Locate the cell with the specified text and output its [X, Y] center coordinate. 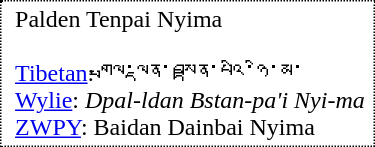
Palden Tenpai NyimaTibetan: གྤལ་ལྡན་བསྟན་པའི་ཉི་མ་ Wylie: Dpal-ldan Bstan-pa'i Nyi-ma ZWPY: Baidan Dainbai Nyima [192, 74]
